Extract the [X, Y] coordinate from the center of the cell holding the provided text.  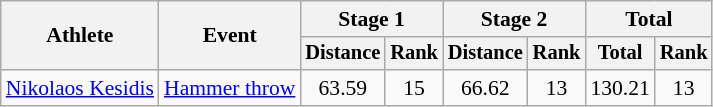
Athlete [80, 36]
130.21 [620, 88]
Event [230, 36]
63.59 [342, 88]
15 [414, 88]
Hammer throw [230, 88]
66.62 [486, 88]
Stage 1 [371, 19]
Nikolaos Kesidis [80, 88]
Stage 2 [514, 19]
